Provide the (x, y) coordinate of the cell's center where the given text is located.  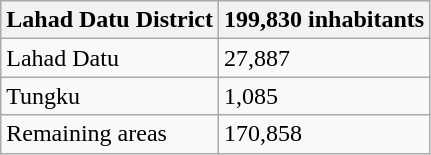
170,858 (324, 134)
1,085 (324, 96)
Lahad Datu (110, 58)
Remaining areas (110, 134)
199,830 inhabitants (324, 20)
Tungku (110, 96)
27,887 (324, 58)
Lahad Datu District (110, 20)
